Identify which cell holds the provided text, then report its (x, y) central coordinate. 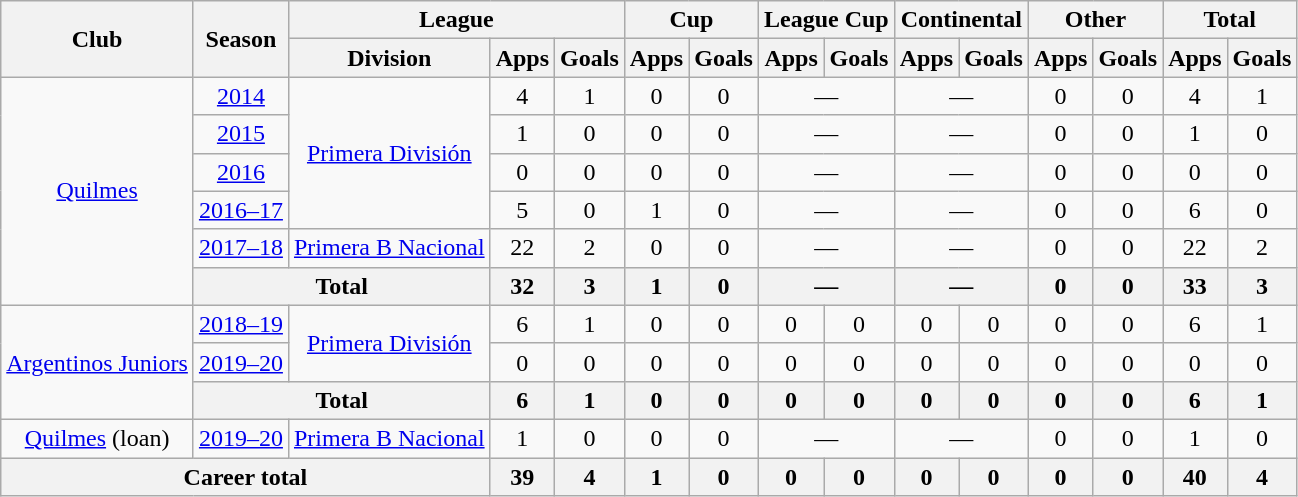
Quilmes (98, 191)
Season (240, 39)
Division (389, 58)
40 (1195, 477)
Other (1095, 20)
33 (1195, 286)
39 (522, 477)
Quilmes (loan) (98, 438)
Continental (961, 20)
2016–17 (240, 210)
Club (98, 39)
League (456, 20)
Career total (246, 477)
2015 (240, 134)
32 (522, 286)
Argentinos Juniors (98, 362)
2016 (240, 172)
2017–18 (240, 248)
5 (522, 210)
2018–19 (240, 324)
Cup (691, 20)
League Cup (826, 20)
2014 (240, 96)
